Return the (x, y) coordinate for the center point of the cell that contains the specified text.  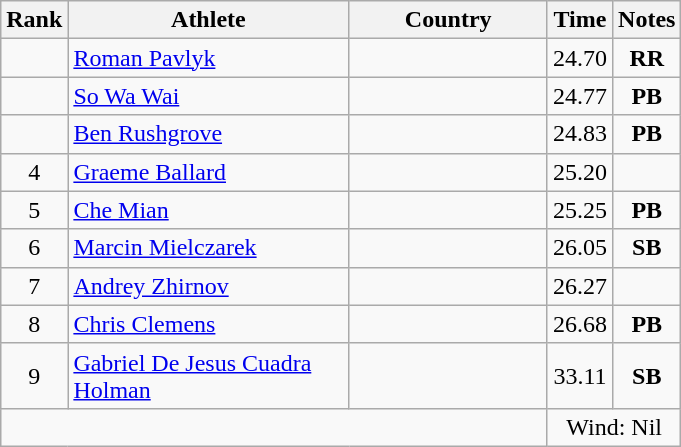
4 (34, 172)
Athlete (208, 20)
Marcin Mielczarek (208, 248)
24.70 (580, 58)
9 (34, 376)
Time (580, 20)
25.20 (580, 172)
Andrey Zhirnov (208, 286)
Graeme Ballard (208, 172)
26.27 (580, 286)
24.77 (580, 96)
7 (34, 286)
8 (34, 324)
So Wa Wai (208, 96)
24.83 (580, 134)
RR (647, 58)
Roman Pavlyk (208, 58)
Gabriel De Jesus Cuadra Holman (208, 376)
Ben Rushgrove (208, 134)
26.68 (580, 324)
Notes (647, 20)
Chris Clemens (208, 324)
5 (34, 210)
Rank (34, 20)
6 (34, 248)
Wind: Nil (614, 427)
Country (448, 20)
25.25 (580, 210)
33.11 (580, 376)
Che Mian (208, 210)
26.05 (580, 248)
